Return [X, Y] of the center of cell containing provided text 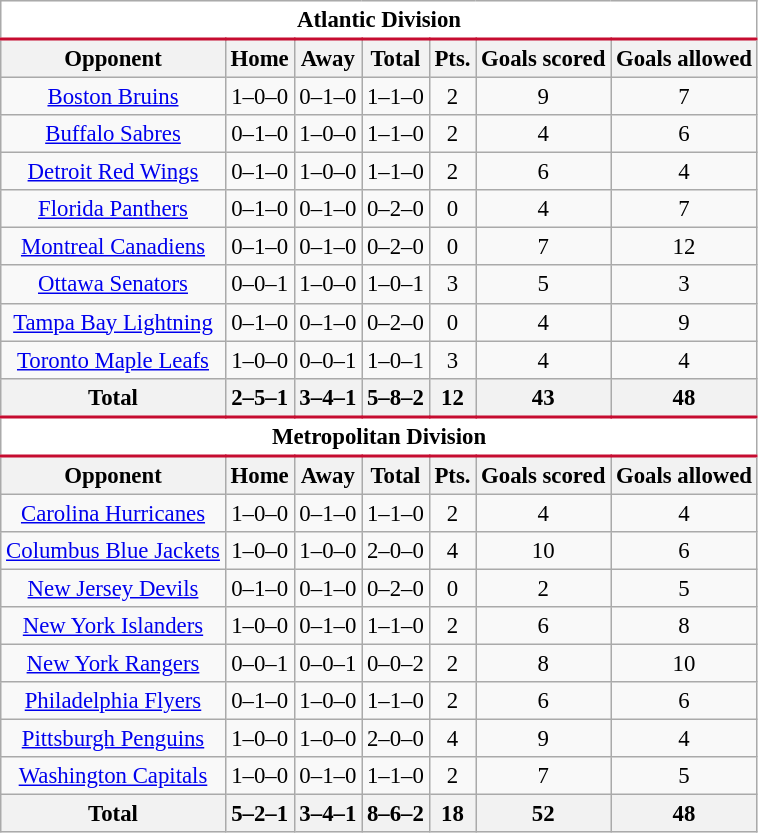
Pittsburgh Penguins [113, 739]
8–6–2 [396, 814]
New York Islanders [113, 626]
Columbus Blue Jackets [113, 551]
Florida Panthers [113, 209]
5–2–1 [260, 814]
Tampa Bay Lightning [113, 322]
43 [544, 397]
Metropolitan Division [380, 436]
Carolina Hurricanes [113, 513]
Atlantic Division [380, 20]
5–8–2 [396, 397]
Toronto Maple Leafs [113, 360]
18 [452, 814]
Montreal Canadiens [113, 247]
Ottawa Senators [113, 285]
Boston Bruins [113, 97]
0–0–2 [396, 664]
Buffalo Sabres [113, 134]
52 [544, 814]
Detroit Red Wings [113, 172]
New York Rangers [113, 664]
Philadelphia Flyers [113, 701]
New Jersey Devils [113, 588]
Washington Capitals [113, 776]
2–5–1 [260, 397]
